Pinpoint the cell where the given text exists, returning its [X, Y] midpoint coordinate. 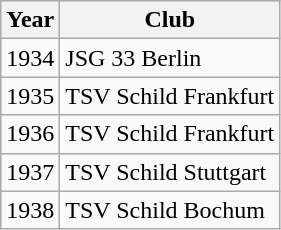
1938 [30, 210]
1936 [30, 134]
1937 [30, 172]
TSV Schild Stuttgart [170, 172]
JSG 33 Berlin [170, 58]
1935 [30, 96]
TSV Schild Bochum [170, 210]
Club [170, 20]
1934 [30, 58]
Year [30, 20]
